Determine the [x, y] coordinate at the center of the cell enclosing the given text.  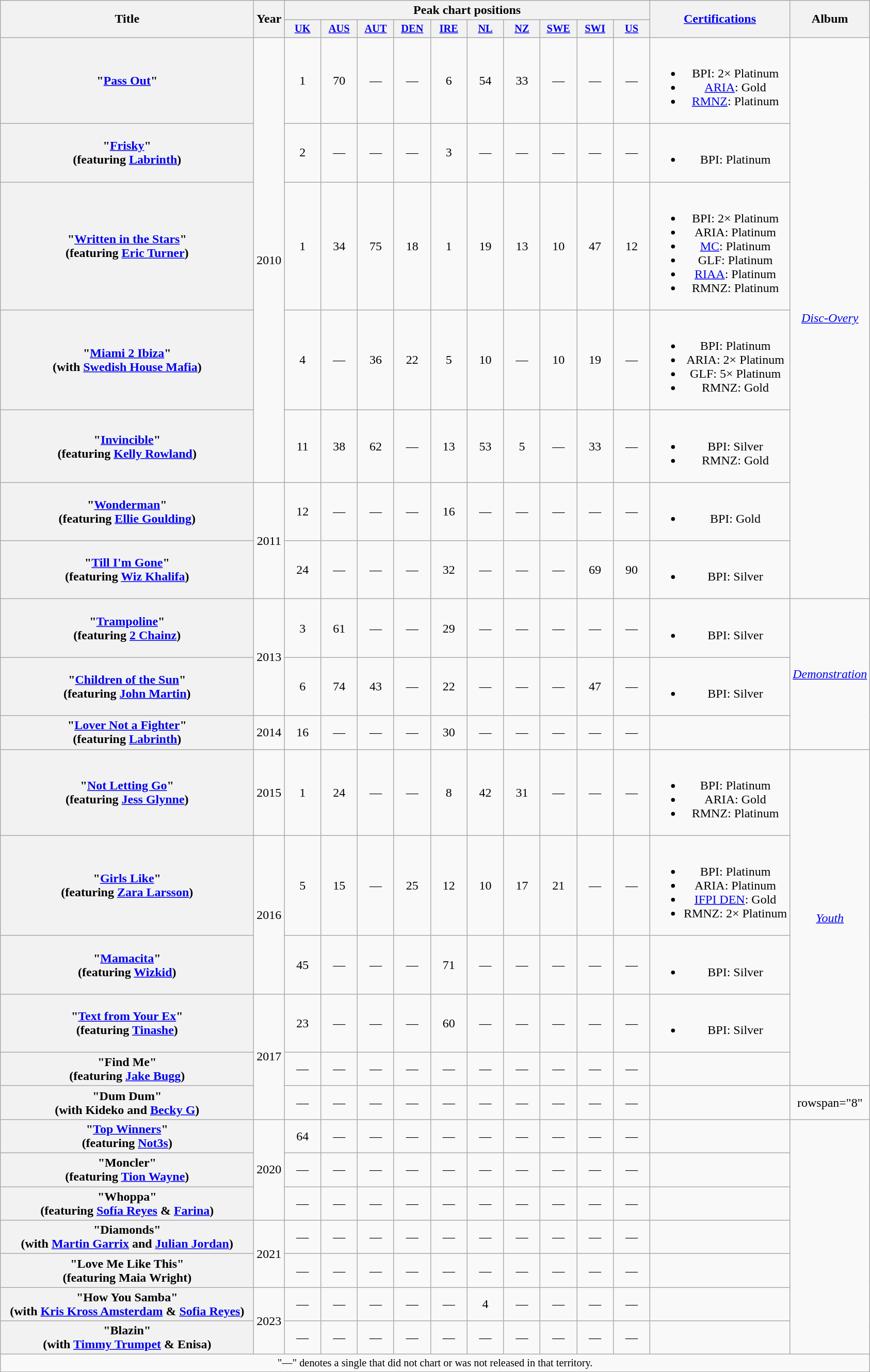
"Invincible"(featuring Kelly Rowland) [127, 446]
"Not Letting Go"(featuring Jess Glynne) [127, 793]
25 [412, 885]
Certifications [719, 19]
2010 [269, 260]
36 [376, 360]
17 [522, 885]
"How You Samba"(with Kris Kross Amsterdam & Sofia Reyes) [127, 1304]
"Text from Your Ex"(featuring Tinashe) [127, 1023]
"Frisky"(featuring Labrinth) [127, 153]
NL [485, 29]
AUS [340, 29]
38 [340, 446]
Year [269, 19]
23 [302, 1023]
2023 [269, 1321]
Youth [830, 917]
"Miami 2 Ibiza"(with Swedish House Mafia) [127, 360]
UK [302, 29]
BPI: PlatinumARIA: GoldRMNZ: Platinum [719, 793]
"Moncler"(featuring Tion Wayne) [127, 1170]
29 [449, 628]
69 [595, 570]
75 [376, 246]
8 [449, 793]
"Top Winners"(featuring Not3s) [127, 1136]
SWI [595, 29]
BPI: Platinum [719, 153]
"Pass Out" [127, 80]
64 [302, 1136]
2016 [269, 914]
DEN [412, 29]
Demonstration [830, 674]
15 [340, 885]
NZ [522, 29]
54 [485, 80]
2014 [269, 733]
"Till I'm Gone"(featuring Wiz Khalifa) [127, 570]
"Whoppa"(featuring Sofía Reyes & Farina) [127, 1203]
70 [340, 80]
BPI: Gold [719, 512]
"—" denotes a single that did not chart or was not released in that territory. [436, 1363]
71 [449, 965]
"Diamonds"(with Martin Garrix and Julian Jordan) [127, 1237]
2021 [269, 1254]
21 [558, 885]
2 [302, 153]
"Dum Dum"(with Kideko and Becky G) [127, 1102]
BPI: PlatinumARIA: 2× PlatinumGLF: 5× PlatinumRMNZ: Gold [719, 360]
2013 [269, 657]
Disc-Overy [830, 318]
18 [412, 246]
"Mamacita"(featuring Wizkid) [127, 965]
31 [522, 793]
Album [830, 19]
BPI: 2× PlatinumARIA: GoldRMNZ: Platinum [719, 80]
"Find Me"(featuring Jake Bugg) [127, 1069]
34 [340, 246]
43 [376, 686]
2017 [269, 1057]
"Written in the Stars"(featuring Eric Turner) [127, 246]
AUT [376, 29]
61 [340, 628]
74 [340, 686]
BPI: SilverRMNZ: Gold [719, 446]
45 [302, 965]
2020 [269, 1169]
rowspan="8" [830, 1102]
30 [449, 733]
"Wonderman"(featuring Ellie Goulding) [127, 512]
"Love Me Like This"(featuring Maia Wright) [127, 1270]
"Children of the Sun"(featuring John Martin) [127, 686]
Peak chart positions [468, 10]
BPI: PlatinumARIA: PlatinumIFPI DEN: GoldRMNZ: 2× Platinum [719, 885]
IRE [449, 29]
"Trampoline"(featuring 2 Chainz) [127, 628]
11 [302, 446]
2015 [269, 793]
42 [485, 793]
SWE [558, 29]
53 [485, 446]
US [632, 29]
62 [376, 446]
2011 [269, 541]
"Blazin"(with Timmy Trumpet & Enisa) [127, 1337]
90 [632, 570]
BPI: 2× PlatinumARIA: PlatinumMC: PlatinumGLF: PlatinumRIAA: PlatinumRMNZ: Platinum [719, 246]
60 [449, 1023]
"Lover Not a Fighter"(featuring Labrinth) [127, 733]
32 [449, 570]
"Girls Like"(featuring Zara Larsson) [127, 885]
Title [127, 19]
